Return the [x, y] coordinate for the center point of the cell that contains the specified text.  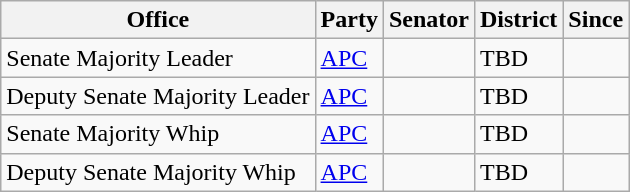
Party [349, 20]
Since [596, 20]
Deputy Senate Majority Leader [158, 96]
Senate Majority Leader [158, 58]
Senator [428, 20]
Deputy Senate Majority Whip [158, 172]
District [518, 20]
Office [158, 20]
Senate Majority Whip [158, 134]
